Determine the (x, y) coordinate at the center of the cell enclosing the given text.  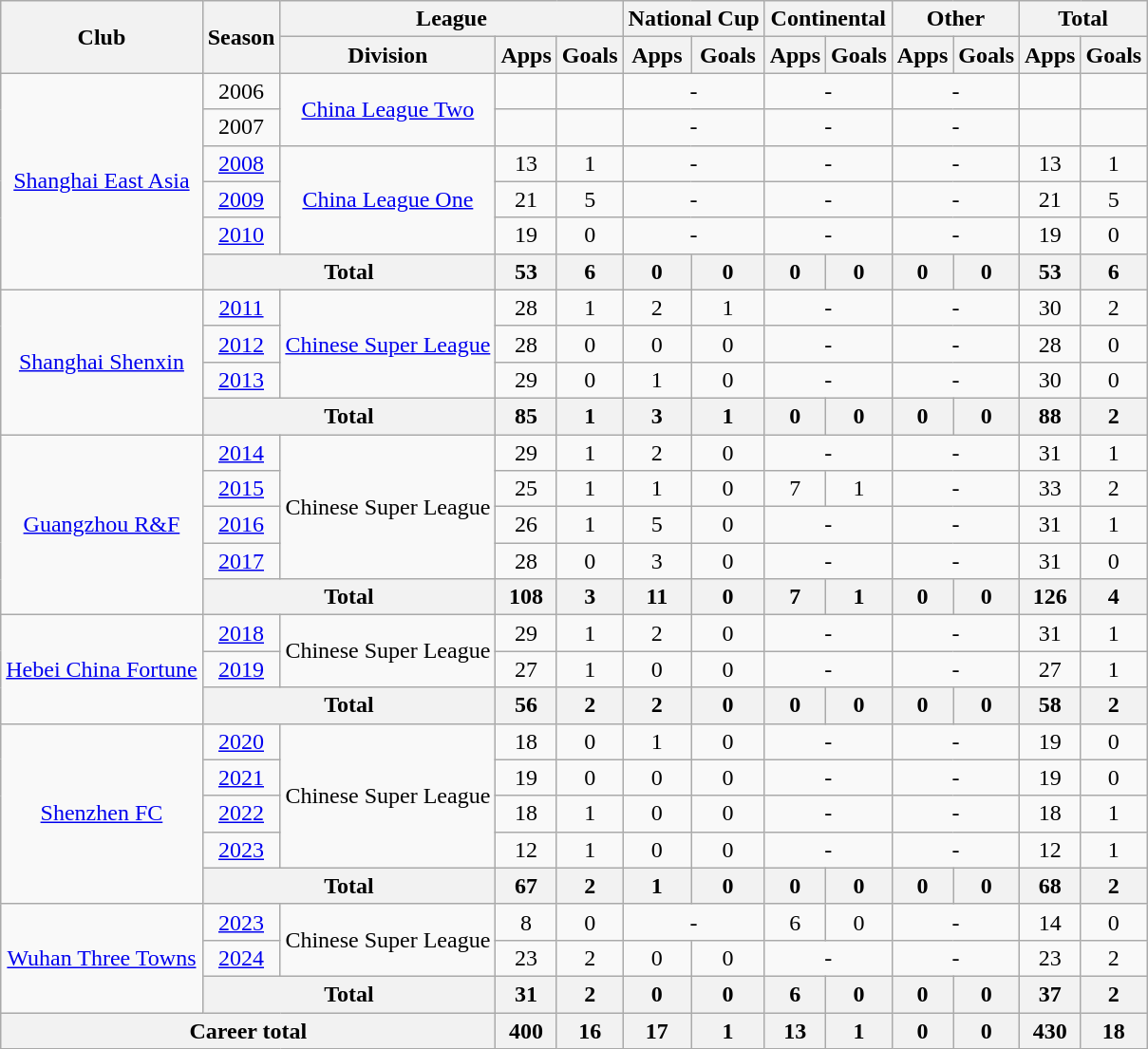
China League One (387, 199)
4 (1114, 597)
126 (1050, 597)
Season (241, 37)
11 (657, 597)
2019 (241, 669)
2015 (241, 489)
2011 (241, 308)
14 (1050, 922)
33 (1050, 489)
56 (526, 705)
2021 (241, 777)
League (452, 19)
China League Two (387, 109)
2016 (241, 525)
68 (1050, 886)
88 (1050, 416)
Career total (249, 1030)
Wuhan Three Towns (102, 958)
67 (526, 886)
25 (526, 489)
Shanghai Shenxin (102, 362)
2022 (241, 814)
400 (526, 1030)
Guangzhou R&F (102, 525)
2018 (241, 633)
Hebei China Fortune (102, 669)
16 (590, 1030)
2007 (241, 127)
26 (526, 525)
2020 (241, 741)
2014 (241, 453)
Club (102, 37)
17 (657, 1030)
National Cup (693, 19)
430 (1050, 1030)
Other (955, 19)
Continental (828, 19)
2017 (241, 561)
37 (1050, 994)
85 (526, 416)
58 (1050, 705)
2006 (241, 91)
2024 (241, 958)
2012 (241, 344)
2009 (241, 199)
108 (526, 597)
2010 (241, 235)
Shenzhen FC (102, 814)
Shanghai East Asia (102, 181)
8 (526, 922)
Division (387, 55)
2013 (241, 380)
2008 (241, 163)
